For the text-containing cell, return its midpoint in [x, y] coordinate format. 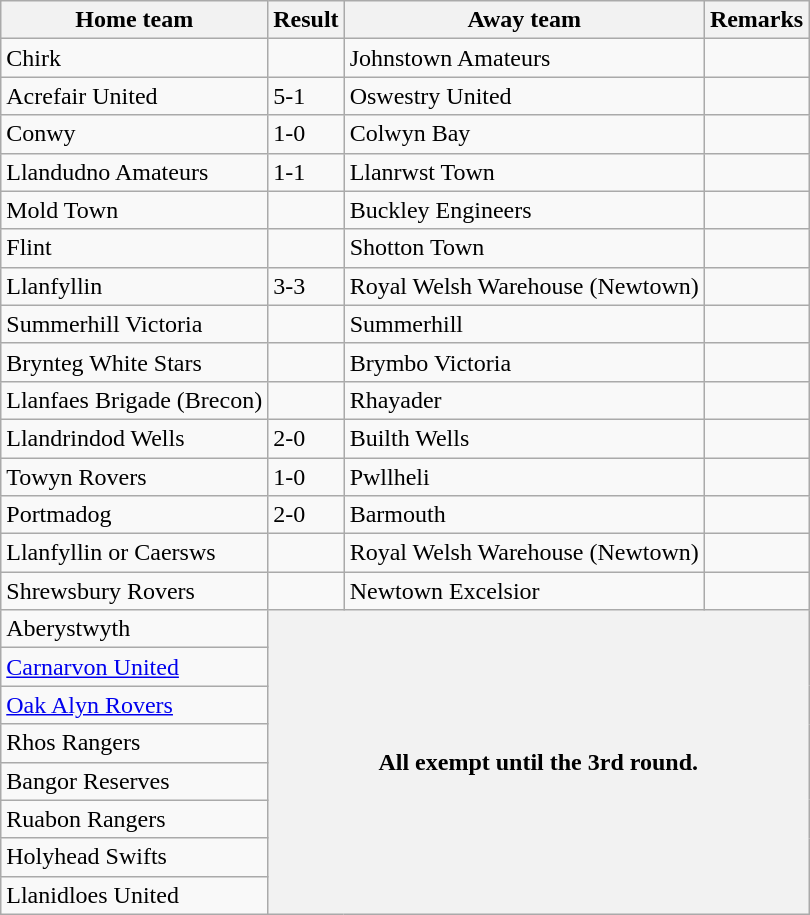
Llanfaes Brigade (Brecon) [134, 400]
Result [306, 20]
Remarks [756, 20]
Llanrwst Town [524, 172]
Shotton Town [524, 248]
Buckley Engineers [524, 210]
Summerhill [524, 324]
Chirk [134, 58]
Flint [134, 248]
Summerhill Victoria [134, 324]
5-1 [306, 96]
Oswestry United [524, 96]
Llanidloes United [134, 895]
Brynteg White Stars [134, 362]
Colwyn Bay [524, 134]
Llanfyllin or Caersws [134, 553]
Barmouth [524, 515]
Mold Town [134, 210]
Conwy [134, 134]
Llandudno Amateurs [134, 172]
Ruabon Rangers [134, 819]
Llanfyllin [134, 286]
Towyn Rovers [134, 477]
Bangor Reserves [134, 781]
Llandrindod Wells [134, 438]
Oak Alyn Rovers [134, 705]
Rhayader [524, 400]
Shrewsbury Rovers [134, 591]
All exempt until the 3rd round. [538, 762]
Newtown Excelsior [524, 591]
Johnstown Amateurs [524, 58]
Rhos Rangers [134, 743]
Aberystwyth [134, 629]
1-1 [306, 172]
Away team [524, 20]
Home team [134, 20]
Builth Wells [524, 438]
Pwllheli [524, 477]
Acrefair United [134, 96]
Holyhead Swifts [134, 857]
Portmadog [134, 515]
3-3 [306, 286]
Brymbo Victoria [524, 362]
Carnarvon United [134, 667]
